Extract the [X, Y] coordinate from the center of the cell holding the provided text.  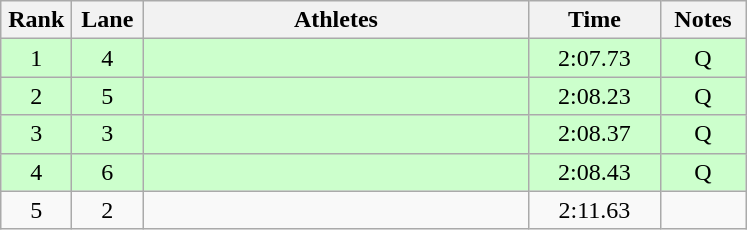
Athletes [336, 20]
Rank [36, 20]
2:07.73 [594, 58]
Time [594, 20]
2:08.23 [594, 96]
Notes [703, 20]
Lane [108, 20]
1 [36, 58]
2:11.63 [594, 210]
6 [108, 172]
2:08.43 [594, 172]
2:08.37 [594, 134]
